Scan for the cell matching the given text and deliver its [X, Y] coordinate at center. 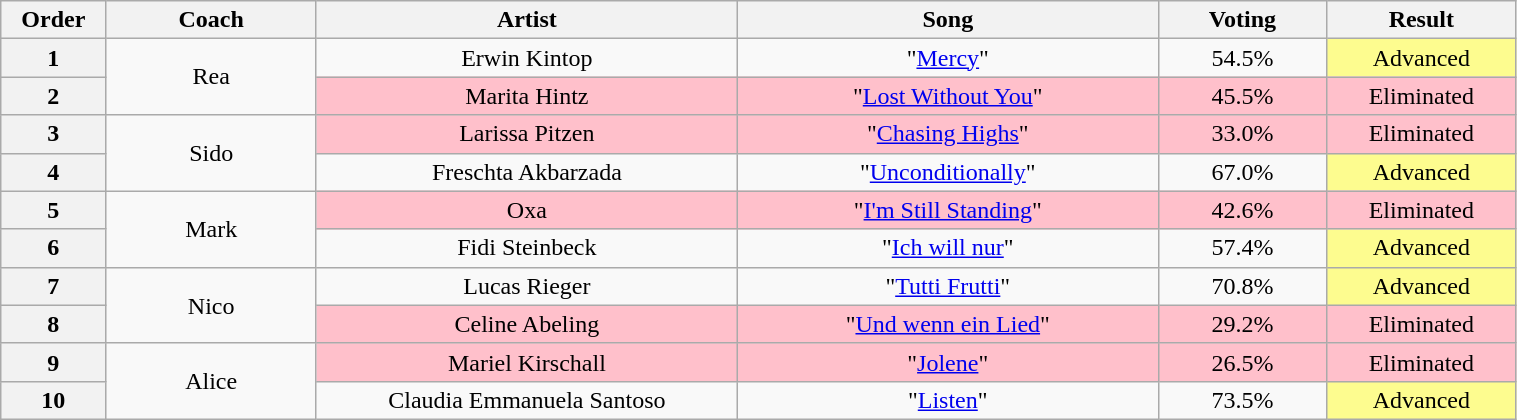
33.0% [1242, 134]
2 [54, 96]
Song [948, 20]
Fidi Steinbeck [526, 248]
Lucas Rieger [526, 286]
9 [54, 362]
"Jolene" [948, 362]
Claudia Emmanuela Santoso [526, 400]
Rea [211, 77]
1 [54, 58]
70.8% [1242, 286]
Alice [211, 381]
73.5% [1242, 400]
Larissa Pitzen [526, 134]
Nico [211, 305]
Order [54, 20]
4 [54, 172]
Freschta Akbarzada [526, 172]
Result [1422, 20]
10 [54, 400]
Celine Abeling [526, 324]
8 [54, 324]
3 [54, 134]
"Unconditionally" [948, 172]
Voting [1242, 20]
"Ich will nur" [948, 248]
Oxa [526, 210]
26.5% [1242, 362]
Mariel Kirschall [526, 362]
Sido [211, 153]
"Chasing Highs" [948, 134]
"Und wenn ein Lied" [948, 324]
6 [54, 248]
"Listen" [948, 400]
Mark [211, 229]
45.5% [1242, 96]
"Lost Without You" [948, 96]
"Tutti Frutti" [948, 286]
"I'm Still Standing" [948, 210]
Coach [211, 20]
5 [54, 210]
57.4% [1242, 248]
Erwin Kintop [526, 58]
42.6% [1242, 210]
Marita Hintz [526, 96]
Artist [526, 20]
7 [54, 286]
54.5% [1242, 58]
67.0% [1242, 172]
29.2% [1242, 324]
"Mercy" [948, 58]
